Determine the [x, y] coordinate at the center of the cell enclosing the given text.  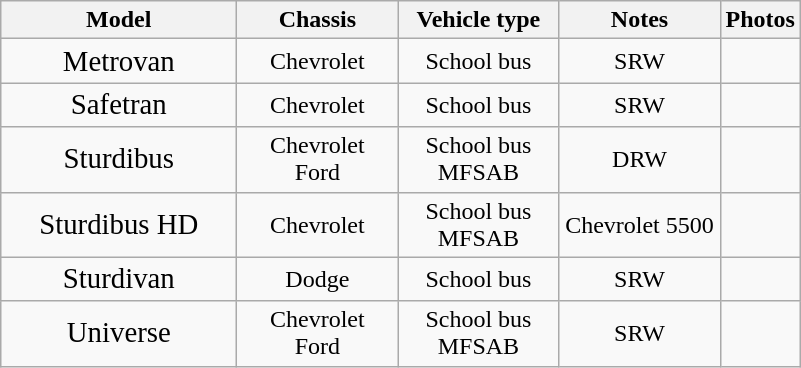
Sturdivan [119, 279]
Universe [119, 334]
Chassis [318, 20]
Sturdibus HD [119, 224]
Sturdibus [119, 160]
Notes [640, 20]
Vehicle type [478, 20]
DRW [640, 160]
Safetran [119, 105]
Model [119, 20]
Metrovan [119, 61]
Photos [760, 20]
Dodge [318, 279]
Chevrolet 5500 [640, 224]
